Identify which cell holds the provided text, then report its (x, y) central coordinate. 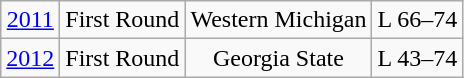
Western Michigan (278, 20)
L 66–74 (418, 20)
2012 (30, 58)
L 43–74 (418, 58)
2011 (30, 20)
Georgia State (278, 58)
